Return [x, y] of the center of cell containing provided text 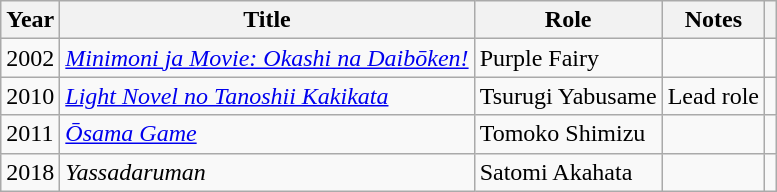
Minimoni ja Movie: Okashi na Daibōken! [267, 58]
Tomoko Shimizu [568, 134]
2018 [30, 172]
Year [30, 20]
Title [267, 20]
Yassadaruman [267, 172]
Lead role [713, 96]
2011 [30, 134]
Tsurugi Yabusame [568, 96]
Ōsama Game [267, 134]
Purple Fairy [568, 58]
Light Novel no Tanoshii Kakikata [267, 96]
Satomi Akahata [568, 172]
2002 [30, 58]
Role [568, 20]
2010 [30, 96]
Notes [713, 20]
